Detect which cell encompasses the target text, then output its (X, Y) center coordinate. 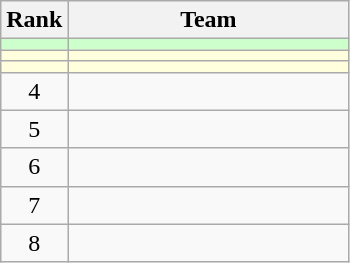
7 (34, 205)
Team (208, 20)
4 (34, 91)
8 (34, 243)
5 (34, 129)
Rank (34, 20)
6 (34, 167)
